Locate the cell with the specified text and output its (x, y) center coordinate. 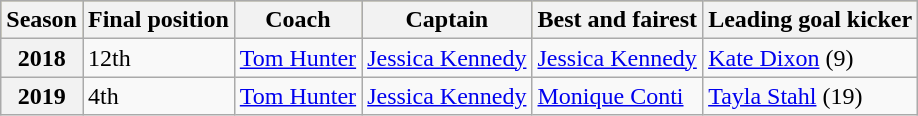
Captain (447, 20)
2019 (42, 96)
Season (42, 20)
Tayla Stahl (19) (810, 96)
2018 (42, 58)
4th (158, 96)
Kate Dixon (9) (810, 58)
Monique Conti (618, 96)
12th (158, 58)
Leading goal kicker (810, 20)
Coach (298, 20)
Best and fairest (618, 20)
Final position (158, 20)
